Output the (X, Y) coordinate of the center of the cell containing the given text.  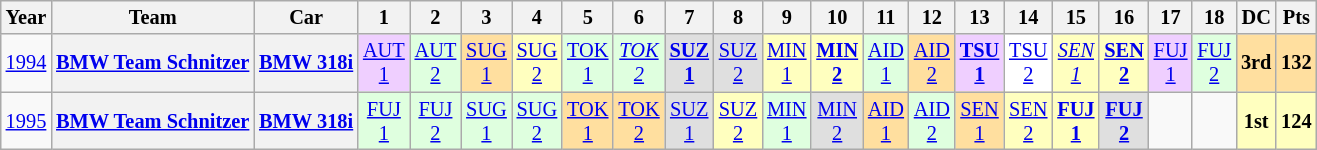
1994 (26, 63)
AUT1 (384, 63)
10 (837, 17)
14 (1028, 17)
AUT2 (436, 63)
124 (1296, 121)
1 (384, 17)
Car (306, 17)
4 (537, 17)
DC (1256, 17)
2 (436, 17)
3rd (1256, 63)
Year (26, 17)
18 (1214, 17)
13 (980, 17)
8 (738, 17)
3 (486, 17)
16 (1124, 17)
Pts (1296, 17)
6 (638, 17)
11 (886, 17)
15 (1076, 17)
7 (690, 17)
1st (1256, 121)
12 (932, 17)
1995 (26, 121)
17 (1171, 17)
TSU1 (980, 63)
Team (152, 17)
9 (786, 17)
132 (1296, 63)
5 (588, 17)
TSU2 (1028, 63)
